Provide the (x, y) coordinate of the cell's center where the given text is located.  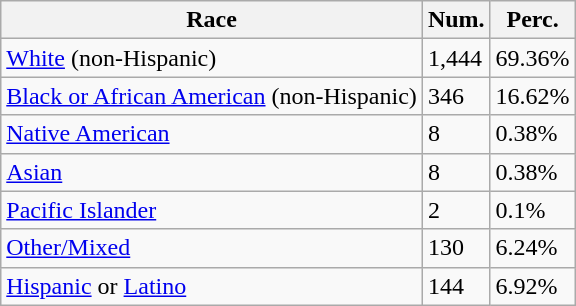
2 (456, 210)
0.1% (532, 210)
Hispanic or Latino (212, 286)
Asian (212, 172)
Other/Mixed (212, 248)
Race (212, 20)
6.24% (532, 248)
346 (456, 96)
16.62% (532, 96)
Perc. (532, 20)
Black or African American (non-Hispanic) (212, 96)
Pacific Islander (212, 210)
6.92% (532, 286)
White (non-Hispanic) (212, 58)
Native American (212, 134)
Num. (456, 20)
130 (456, 248)
69.36% (532, 58)
144 (456, 286)
1,444 (456, 58)
